Output the [X, Y] coordinate of the center of the cell containing the given text.  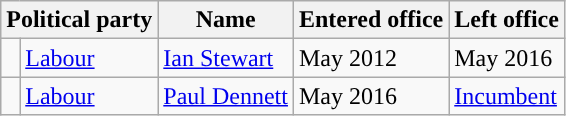
Left office [507, 20]
Ian Stewart [226, 58]
Paul Dennett [226, 96]
Name [226, 20]
Political party [80, 20]
May 2012 [370, 58]
Incumbent [507, 96]
Entered office [370, 20]
